Return [X, Y] of the center of cell containing provided text 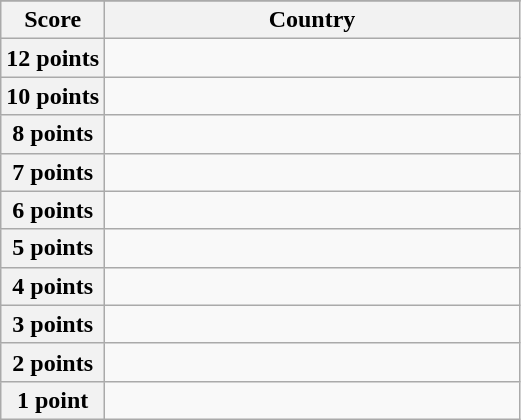
1 point [53, 400]
Country [312, 20]
12 points [53, 58]
6 points [53, 210]
Score [53, 20]
3 points [53, 324]
7 points [53, 172]
8 points [53, 134]
4 points [53, 286]
2 points [53, 362]
5 points [53, 248]
10 points [53, 96]
